Locate the cell with the specified text and output its (X, Y) center coordinate. 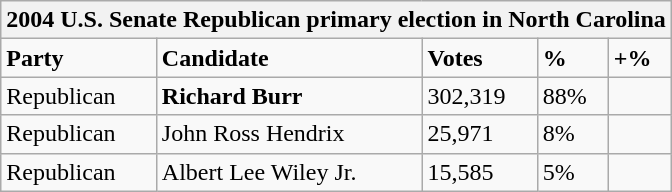
% (572, 58)
Votes (480, 58)
2004 U.S. Senate Republican primary election in North Carolina (336, 20)
John Ross Hendrix (289, 134)
Party (79, 58)
Candidate (289, 58)
Richard Burr (289, 96)
88% (572, 96)
+% (640, 58)
8% (572, 134)
15,585 (480, 172)
302,319 (480, 96)
Albert Lee Wiley Jr. (289, 172)
25,971 (480, 134)
5% (572, 172)
